Extract the [X, Y] coordinate from the center of the cell holding the provided text.  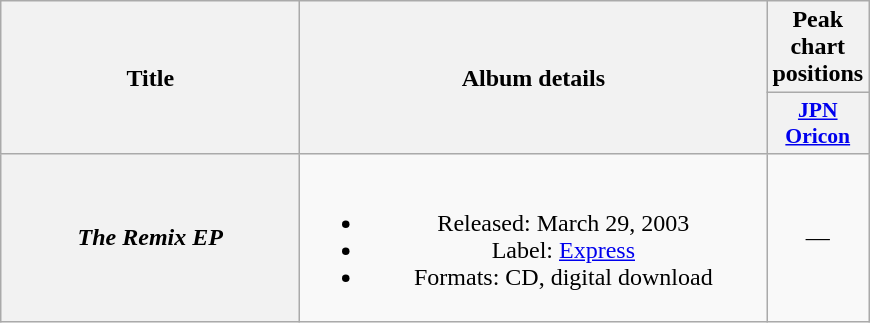
Title [150, 78]
The Remix EP [150, 238]
— [818, 238]
Peakchartpositions [818, 47]
Released: March 29, 2003Label: ExpressFormats: CD, digital download [534, 238]
JPNOricon [818, 124]
Album details [534, 78]
